Extract the (x, y) coordinate from the center of the cell holding the provided text.  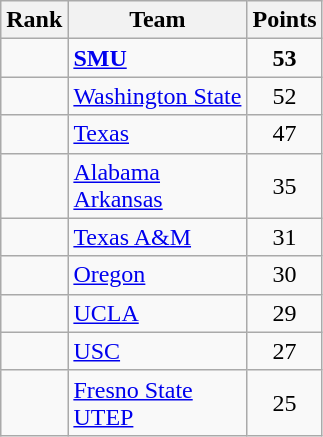
Washington State (158, 96)
SMU (158, 58)
Rank (34, 20)
Texas (158, 134)
35 (284, 186)
30 (284, 275)
UCLA (158, 313)
USC (158, 351)
53 (284, 58)
Team (158, 20)
52 (284, 96)
Fresno StateUTEP (158, 402)
Texas A&M (158, 237)
25 (284, 402)
AlabamaArkansas (158, 186)
Points (284, 20)
47 (284, 134)
Oregon (158, 275)
31 (284, 237)
29 (284, 313)
27 (284, 351)
